Scan for the cell matching the given text and deliver its [x, y] coordinate at center. 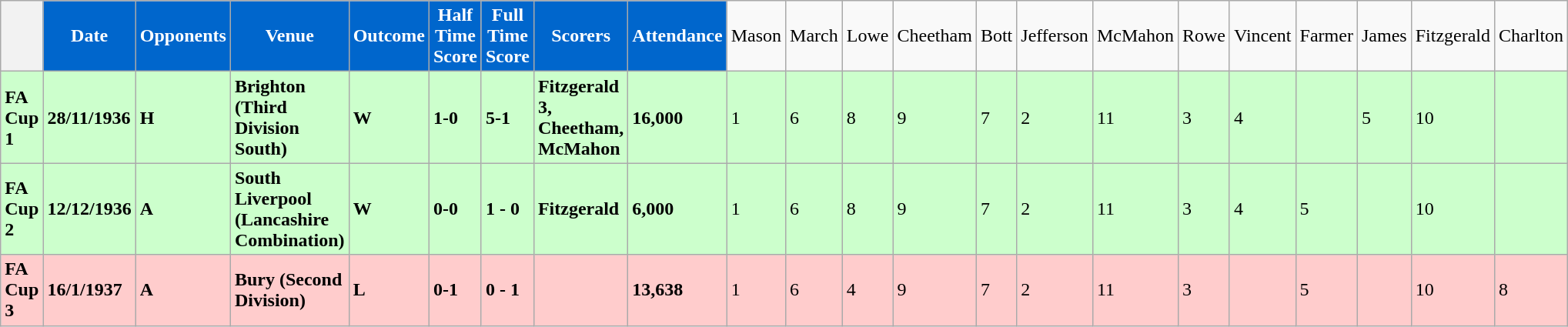
16/1/1937 [89, 290]
0 - 1 [507, 290]
0-0 [455, 209]
1 - 0 [507, 209]
Charlton [1532, 36]
L [389, 290]
Brighton (Third Division South) [289, 117]
Attendance [677, 36]
Full Time Score [507, 36]
FA Cup 1 [22, 117]
5-1 [507, 117]
16,000 [677, 117]
Venue [289, 36]
Jefferson [1055, 36]
Mason [756, 36]
0-1 [455, 290]
FA Cup 3 [22, 290]
H [183, 117]
28/11/1936 [89, 117]
Fitzgerald 3, Cheetham, McMahon [580, 117]
FA Cup 2 [22, 209]
Cheetham [934, 36]
12/12/1936 [89, 209]
Scorers [580, 36]
Bury (Second Division) [289, 290]
March [814, 36]
Farmer [1326, 36]
13,638 [677, 290]
Outcome [389, 36]
Date [89, 36]
Opponents [183, 36]
Vincent [1262, 36]
Half Time Score [455, 36]
6,000 [677, 209]
Rowe [1204, 36]
McMahon [1135, 36]
Lowe [868, 36]
1-0 [455, 117]
South Liverpool (Lancashire Combination) [289, 209]
Bott [996, 36]
James [1384, 36]
